Capture the cell that displays the provided text and extract its (x, y) central coordinate. 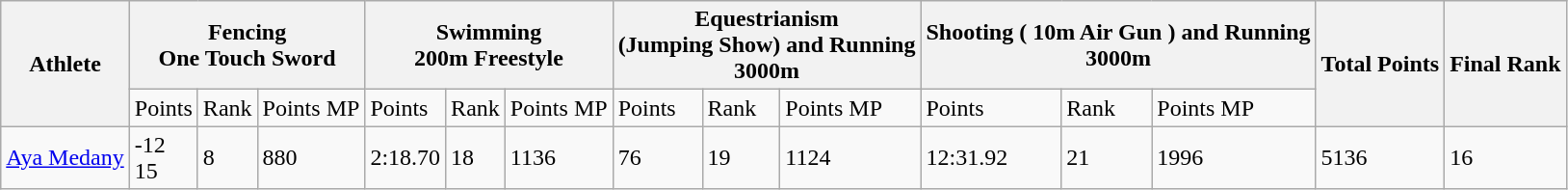
1996 (1234, 158)
Athlete (65, 64)
FencingOne Touch Sword (247, 45)
Final Rank (1505, 64)
16 (1505, 158)
76 (657, 158)
880 (311, 158)
-1215 (164, 158)
19 (742, 158)
Equestrianism(Jumping Show) and Running3000m (767, 45)
2:18.70 (405, 158)
18 (476, 158)
12:31.92 (991, 158)
21 (1107, 158)
1124 (850, 158)
Total Points (1380, 64)
1136 (559, 158)
Shooting ( 10m Air Gun ) and Running3000m (1118, 45)
Aya Medany (65, 158)
Swimming200m Freestyle (489, 45)
8 (227, 158)
5136 (1380, 158)
